Detect which cell encompasses the target text, then output its (X, Y) center coordinate. 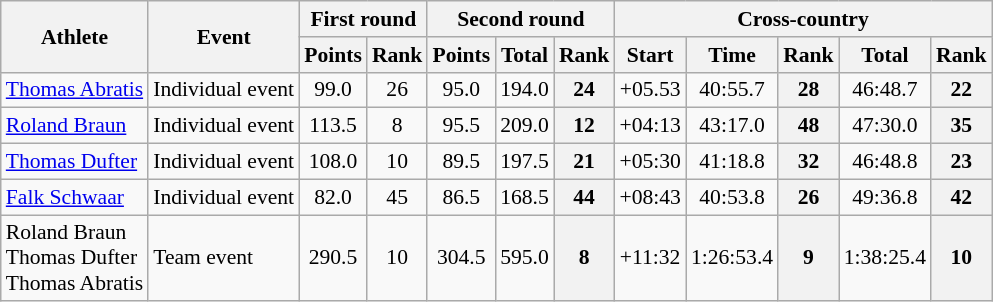
40:55.7 (732, 90)
Event (224, 36)
23 (962, 162)
209.0 (524, 126)
95.0 (461, 90)
45 (398, 197)
40:53.8 (732, 197)
46:48.8 (885, 162)
99.0 (333, 90)
21 (584, 162)
168.5 (524, 197)
Team event (224, 258)
24 (584, 90)
49:36.8 (885, 197)
197.5 (524, 162)
304.5 (461, 258)
82.0 (333, 197)
First round (363, 19)
+05:30 (650, 162)
+11:32 (650, 258)
44 (584, 197)
+05.53 (650, 90)
12 (584, 126)
46:48.7 (885, 90)
Cross-country (802, 19)
+04:13 (650, 126)
32 (808, 162)
Athlete (74, 36)
9 (808, 258)
48 (808, 126)
1:26:53.4 (732, 258)
113.5 (333, 126)
43:17.0 (732, 126)
86.5 (461, 197)
Falk Schwaar (74, 197)
28 (808, 90)
+08:43 (650, 197)
41:18.8 (732, 162)
42 (962, 197)
194.0 (524, 90)
Thomas Abratis (74, 90)
89.5 (461, 162)
1:38:25.4 (885, 258)
Time (732, 55)
595.0 (524, 258)
95.5 (461, 126)
Start (650, 55)
47:30.0 (885, 126)
Second round (520, 19)
290.5 (333, 258)
35 (962, 126)
Roland BraunThomas DufterThomas Abratis (74, 258)
108.0 (333, 162)
Roland Braun (74, 126)
Thomas Dufter (74, 162)
22 (962, 90)
